Determine the (X, Y) coordinate at the center of the cell enclosing the given text.  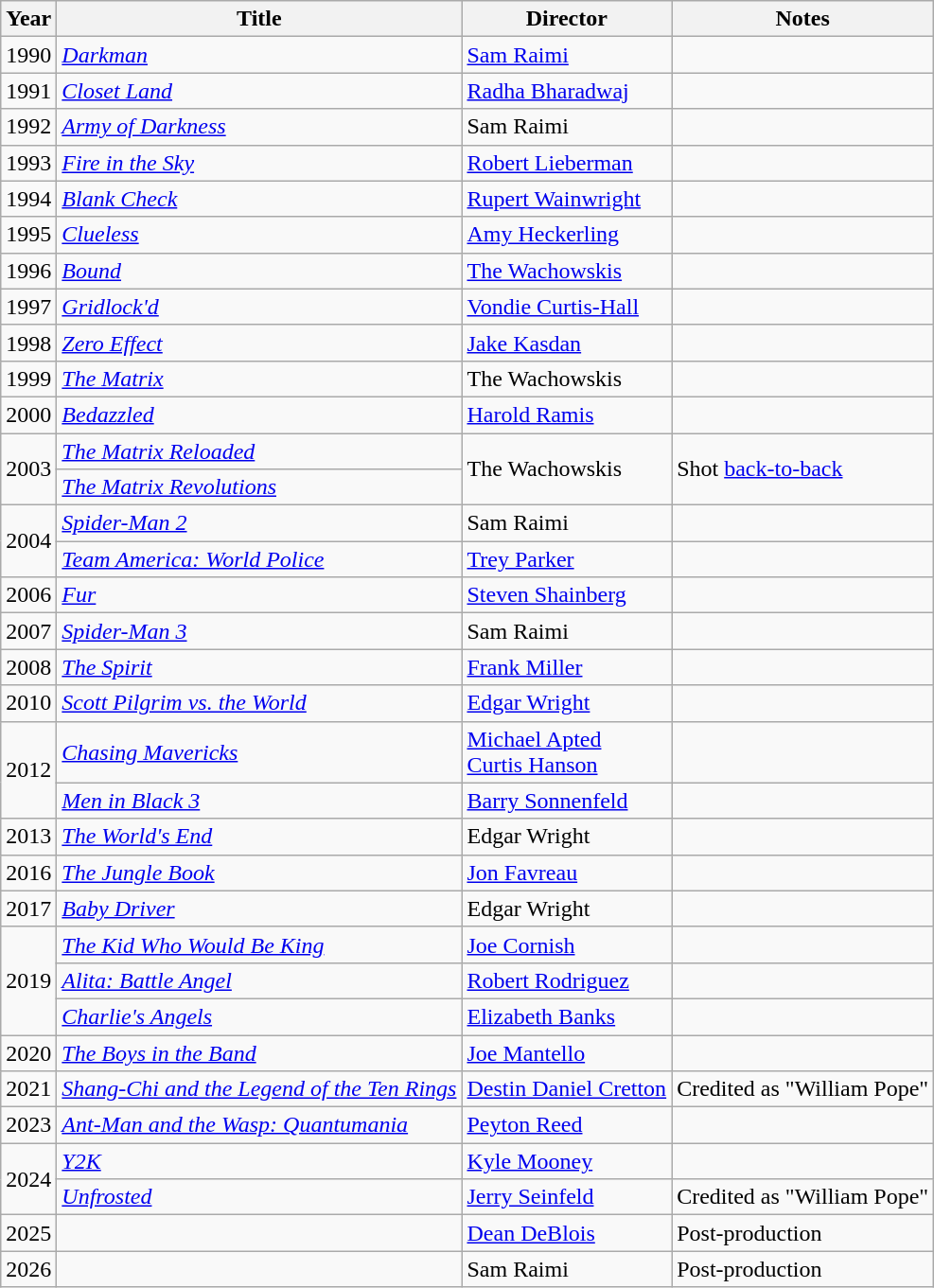
Destin Daniel Cretton (567, 1089)
Clueless (259, 235)
Robert Rodriguez (567, 980)
Alita: Battle Angel (259, 980)
2016 (28, 873)
1999 (28, 379)
1997 (28, 307)
Baby Driver (259, 909)
2025 (28, 1233)
2020 (28, 1053)
Darkman (259, 55)
1990 (28, 55)
The Matrix (259, 379)
1994 (28, 199)
Title (259, 19)
1991 (28, 91)
2004 (28, 541)
2012 (28, 770)
2023 (28, 1125)
2017 (28, 909)
Year (28, 19)
2024 (28, 1179)
Scott Pilgrim vs. the World (259, 703)
The Jungle Book (259, 873)
Shot back-to-back (802, 469)
Team America: World Police (259, 559)
Spider-Man 2 (259, 523)
Jon Favreau (567, 873)
1992 (28, 127)
2008 (28, 667)
Director (567, 19)
Men in Black 3 (259, 801)
Jerry Seinfeld (567, 1197)
The Spirit (259, 667)
Vondie Curtis-Hall (567, 307)
2000 (28, 415)
Harold Ramis (567, 415)
Charlie's Angels (259, 1016)
Frank Miller (567, 667)
Closet Land (259, 91)
Bedazzled (259, 415)
Joe Mantello (567, 1053)
Robert Lieberman (567, 163)
Barry Sonnenfeld (567, 801)
Ant-Man and the Wasp: Quantumania (259, 1125)
2003 (28, 469)
The World's End (259, 837)
Unfrosted (259, 1197)
2013 (28, 837)
Michael AptedCurtis Hanson (567, 751)
2007 (28, 631)
Joe Cornish (567, 944)
Peyton Reed (567, 1125)
Amy Heckerling (567, 235)
1993 (28, 163)
1995 (28, 235)
2010 (28, 703)
Radha Bharadwaj (567, 91)
Zero Effect (259, 343)
Dean DeBlois (567, 1233)
Notes (802, 19)
The Matrix Reloaded (259, 451)
Chasing Mavericks (259, 751)
Army of Darkness (259, 127)
2021 (28, 1089)
1998 (28, 343)
2026 (28, 1269)
Rupert Wainwright (567, 199)
2006 (28, 595)
2019 (28, 980)
The Matrix Revolutions (259, 487)
Gridlock'd (259, 307)
Elizabeth Banks (567, 1016)
Bound (259, 271)
Fire in the Sky (259, 163)
Trey Parker (567, 559)
Steven Shainberg (567, 595)
1996 (28, 271)
Fur (259, 595)
The Boys in the Band (259, 1053)
The Kid Who Would Be King (259, 944)
Blank Check (259, 199)
Shang-Chi and the Legend of the Ten Rings (259, 1089)
Spider-Man 3 (259, 631)
Kyle Mooney (567, 1161)
Y2K (259, 1161)
Jake Kasdan (567, 343)
